From the cell containing the given text, extract its center point as (x, y) coordinate. 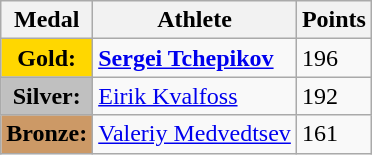
Eirik Kvalfoss (195, 96)
196 (334, 58)
192 (334, 96)
Sergei Tchepikov (195, 58)
Silver: (47, 96)
Points (334, 20)
Medal (47, 20)
Bronze: (47, 134)
Gold: (47, 58)
161 (334, 134)
Athlete (195, 20)
Valeriy Medvedtsev (195, 134)
